Identify which cell holds the provided text, then report its (x, y) central coordinate. 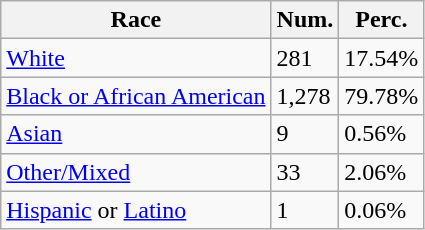
79.78% (382, 96)
33 (305, 172)
Other/Mixed (136, 172)
Race (136, 20)
281 (305, 58)
1,278 (305, 96)
Num. (305, 20)
Black or African American (136, 96)
0.06% (382, 210)
0.56% (382, 134)
Hispanic or Latino (136, 210)
1 (305, 210)
Asian (136, 134)
Perc. (382, 20)
White (136, 58)
9 (305, 134)
17.54% (382, 58)
2.06% (382, 172)
